Provide the (x, y) coordinate of the cell's center where the given text is located.  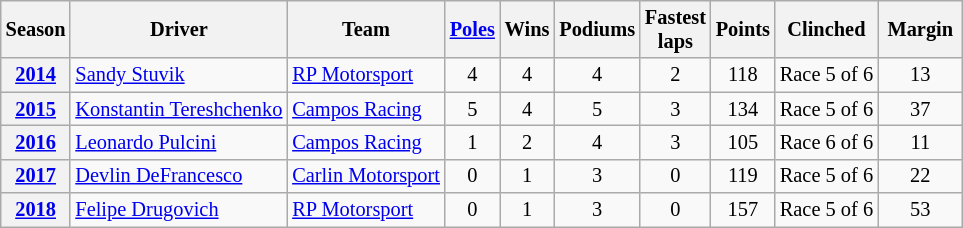
Carlin Motorsport (366, 176)
Devlin DeFrancesco (178, 176)
13 (920, 75)
Felipe Drugovich (178, 210)
53 (920, 210)
118 (743, 75)
119 (743, 176)
Fastest laps (676, 29)
Podiums (597, 29)
2018 (36, 210)
Poles (472, 29)
134 (743, 109)
Clinched (826, 29)
Points (743, 29)
Season (36, 29)
37 (920, 109)
105 (743, 142)
2014 (36, 75)
2016 (36, 142)
Sandy Stuvik (178, 75)
2017 (36, 176)
Leonardo Pulcini (178, 142)
Konstantin Tereshchenko (178, 109)
Driver (178, 29)
Race 6 of 6 (826, 142)
11 (920, 142)
157 (743, 210)
Team (366, 29)
Margin (920, 29)
2015 (36, 109)
Wins (528, 29)
22 (920, 176)
